Detect which cell encompasses the target text, then output its [X, Y] center coordinate. 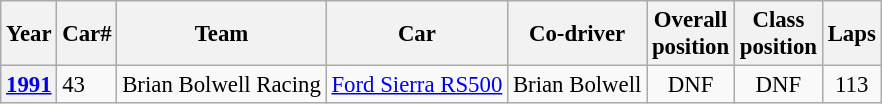
1991 [29, 85]
Team [222, 34]
Year [29, 34]
Car [416, 34]
Overallposition [691, 34]
Car# [87, 34]
43 [87, 85]
Co-driver [578, 34]
Brian Bolwell [578, 85]
Ford Sierra RS500 [416, 85]
113 [852, 85]
Brian Bolwell Racing [222, 85]
Laps [852, 34]
Classposition [778, 34]
